Capture the cell that displays the provided text and extract its [X, Y] central coordinate. 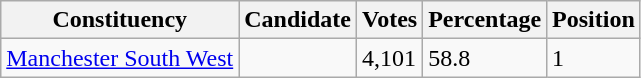
Constituency [120, 20]
Position [594, 20]
Manchester South West [120, 58]
Votes [389, 20]
Percentage [485, 20]
Candidate [298, 20]
4,101 [389, 58]
1 [594, 58]
58.8 [485, 58]
